Capture the cell that displays the provided text and extract its (x, y) central coordinate. 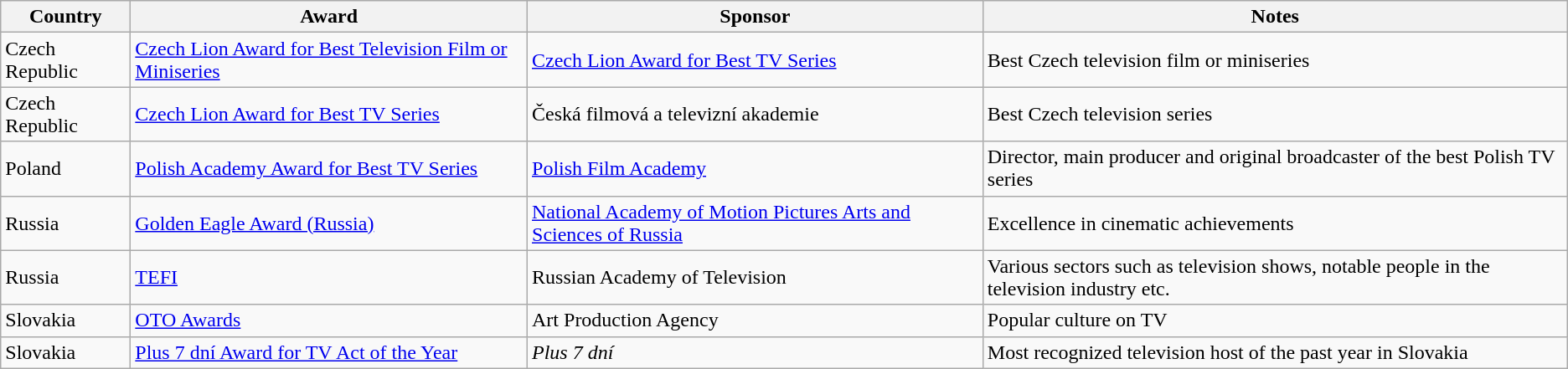
Country (65, 17)
Popular culture on TV (1275, 320)
Excellence in cinematic achievements (1275, 223)
Sponsor (756, 17)
Best Czech television series (1275, 114)
National Academy of Motion Pictures Arts and Sciences of Russia (756, 223)
Art Production Agency (756, 320)
Director, main producer and original broadcaster of the best Polish TV series (1275, 169)
Polish Film Academy (756, 169)
Golden Eagle Award (Russia) (329, 223)
Czech Lion Award for Best Television Film or Miniseries (329, 60)
Plus 7 dní Award for TV Act of the Year (329, 352)
Česká filmová a televizní akademie (756, 114)
Notes (1275, 17)
TEFI (329, 278)
Russian Academy of Television (756, 278)
Plus 7 dní (756, 352)
Polish Academy Award for Best TV Series (329, 169)
Various sectors such as television shows, notable people in the television industry etc. (1275, 278)
OTO Awards (329, 320)
Award (329, 17)
Best Czech television film or miniseries (1275, 60)
Poland (65, 169)
Most recognized television host of the past year in Slovakia (1275, 352)
